Return the [x, y] coordinate for the center point of the cell that contains the specified text.  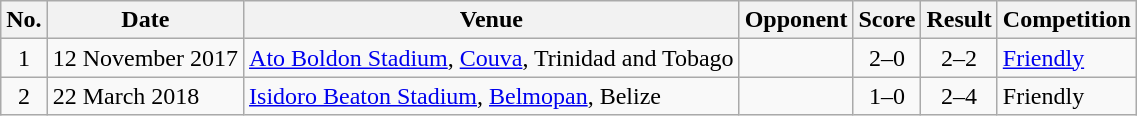
Isidoro Beaton Stadium, Belmopan, Belize [492, 96]
1 [24, 58]
1–0 [887, 96]
No. [24, 20]
Opponent [796, 20]
Ato Boldon Stadium, Couva, Trinidad and Tobago [492, 58]
Result [959, 20]
2 [24, 96]
Date [145, 20]
12 November 2017 [145, 58]
2–2 [959, 58]
2–0 [887, 58]
22 March 2018 [145, 96]
2–4 [959, 96]
Competition [1066, 20]
Venue [492, 20]
Score [887, 20]
